Find where the given text appears and provide that cell's center as [x, y] coordinate. 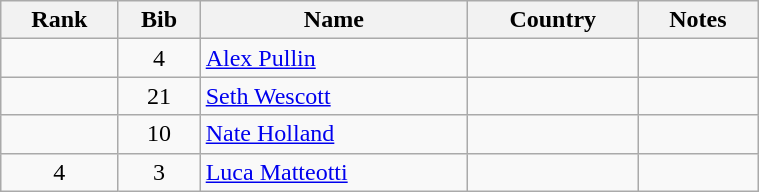
Notes [698, 20]
21 [159, 96]
10 [159, 134]
Bib [159, 20]
Rank [60, 20]
Alex Pullin [334, 58]
Luca Matteotti [334, 172]
Name [334, 20]
Nate Holland [334, 134]
Seth Wescott [334, 96]
3 [159, 172]
Country [552, 20]
